Pinpoint the cell where the given text exists, returning its [X, Y] midpoint coordinate. 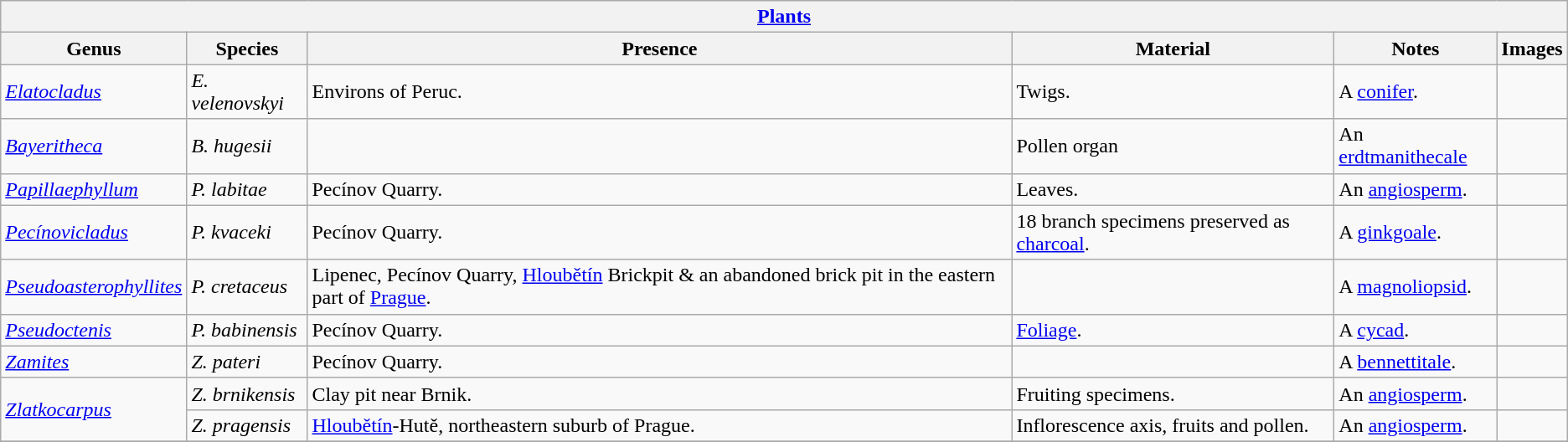
Plants [784, 17]
Foliage. [1173, 330]
Species [247, 49]
Notes [1416, 49]
Fruiting specimens. [1173, 393]
Bayeritheca [94, 146]
Z. pragensis [247, 425]
A bennettitale. [1416, 362]
Pollen organ [1173, 146]
A magnoliopsid. [1416, 286]
Lipenec, Pecínov Quarry, Hloubětín Brickpit & an abandoned brick pit in the eastern part of Prague. [660, 286]
A cycad. [1416, 330]
B. hugesii [247, 146]
Material [1173, 49]
Zlatkocarpus [94, 409]
Images [1532, 49]
A ginkgoale. [1416, 233]
Z. pateri [247, 362]
Pseudoasterophyllites [94, 286]
Z. brnikensis [247, 393]
P. kvaceki [247, 233]
Pecínovicladus [94, 233]
E. velenovskyi [247, 92]
Presence [660, 49]
Clay pit near Brnik. [660, 393]
P. cretaceus [247, 286]
A conifer. [1416, 92]
An erdtmanithecale [1416, 146]
Hloubětín-Hutě, northeastern suburb of Prague. [660, 425]
Genus [94, 49]
Pseudoctenis [94, 330]
P. babinensis [247, 330]
Inflorescence axis, fruits and pollen. [1173, 425]
Elatocladus [94, 92]
Twigs. [1173, 92]
Environs of Peruc. [660, 92]
P. labitae [247, 189]
18 branch specimens preserved as charcoal. [1173, 233]
Leaves. [1173, 189]
Zamites [94, 362]
Papillaephyllum [94, 189]
